Return [X, Y] of the center of cell containing provided text 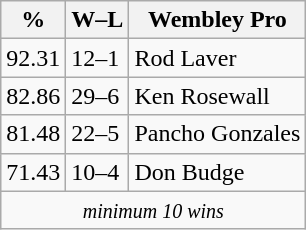
22–5 [98, 134]
Don Budge [218, 172]
92.31 [34, 58]
Ken Rosewall [218, 96]
W–L [98, 20]
81.48 [34, 134]
29–6 [98, 96]
% [34, 20]
Pancho Gonzales [218, 134]
12–1 [98, 58]
82.86 [34, 96]
Rod Laver [218, 58]
10–4 [98, 172]
71.43 [34, 172]
minimum 10 wins [154, 210]
Wembley Pro [218, 20]
